Find where the given text appears and provide that cell's center as (X, Y) coordinate. 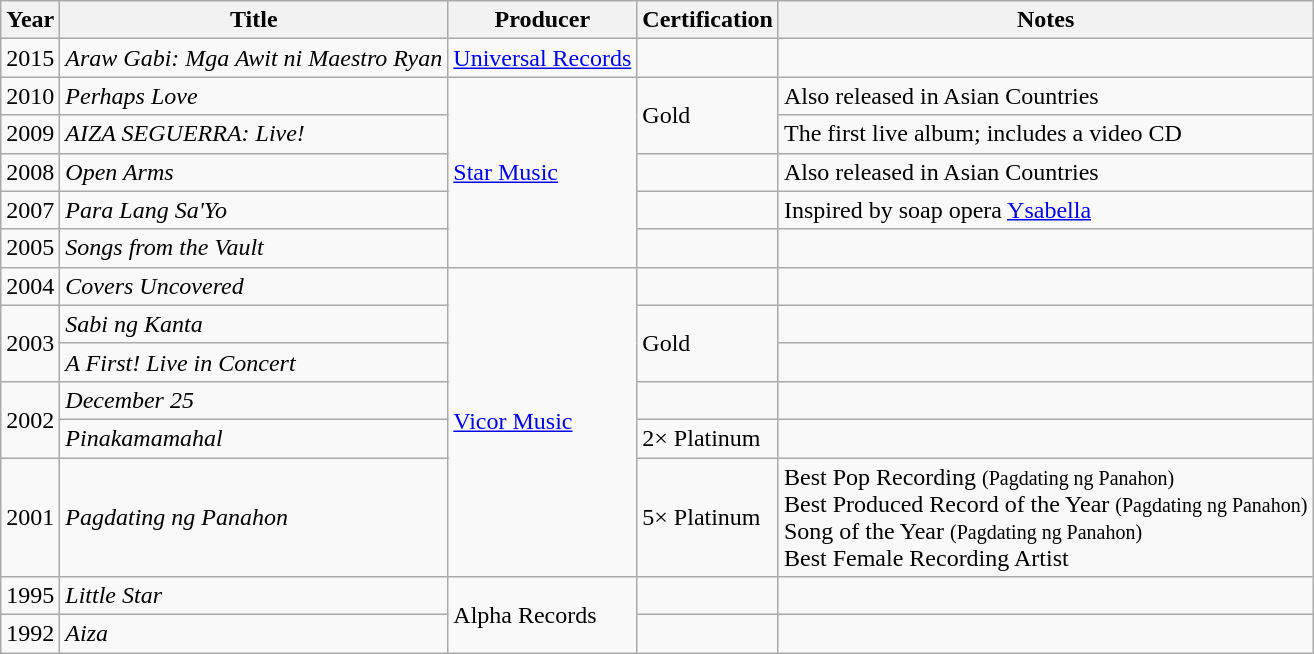
Aiza (254, 634)
2007 (30, 210)
Producer (542, 20)
Title (254, 20)
Perhaps Love (254, 96)
Pinakamamahal (254, 438)
2008 (30, 172)
2003 (30, 343)
AIZA SEGUERRA: Live! (254, 134)
Pagdating ng Panahon (254, 518)
2005 (30, 248)
Vicor Music (542, 422)
December 25 (254, 400)
Year (30, 20)
2001 (30, 518)
Star Music (542, 172)
Inspired by soap opera Ysabella (1045, 210)
2015 (30, 58)
Little Star (254, 596)
2009 (30, 134)
Certification (708, 20)
Araw Gabi: Mga Awit ni Maestro Ryan (254, 58)
2004 (30, 286)
2× Platinum (708, 438)
Open Arms (254, 172)
Sabi ng Kanta (254, 324)
Notes (1045, 20)
Universal Records (542, 58)
2002 (30, 419)
1992 (30, 634)
A First! Live in Concert (254, 362)
Alpha Records (542, 615)
Songs from the Vault (254, 248)
Covers Uncovered (254, 286)
Para Lang Sa'Yo (254, 210)
The first live album; includes a video CD (1045, 134)
2010 (30, 96)
5× Platinum (708, 518)
1995 (30, 596)
